Scan for the cell matching the given text and deliver its (x, y) coordinate at center. 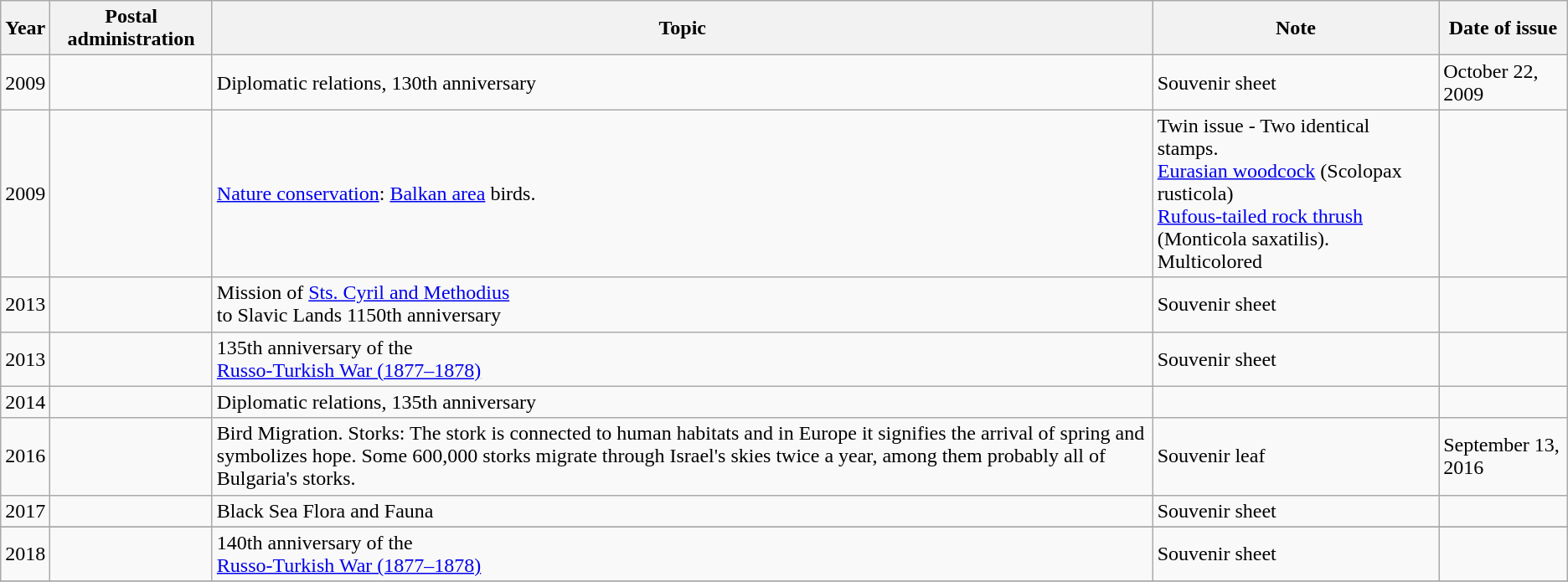
2014 (25, 402)
Note (1295, 28)
Diplomatic relations, 130th anniversary (682, 82)
Diplomatic relations, 135th anniversary (682, 402)
140th anniversary of theRusso-Turkish War (1877–1878) (682, 554)
2017 (25, 511)
Black Sea Flora and Fauna (682, 511)
Twin issue - Two identical stamps.Eurasian woodcock (Scolopax rusticola)Rufous-tailed rock thrush (Monticola saxatilis). Multicolored (1295, 193)
2018 (25, 554)
September 13, 2016 (1504, 456)
135th anniversary of theRusso-Turkish War (1877–1878) (682, 358)
2016 (25, 456)
Year (25, 28)
Postal administration (132, 28)
Topic (682, 28)
Mission of Sts. Cyril and Methodiusto Slavic Lands 1150th anniversary (682, 305)
Date of issue (1504, 28)
Nature conservation: Balkan area birds. (682, 193)
October 22, 2009 (1504, 82)
Souvenir leaf (1295, 456)
